From the cell containing the given text, extract its center point as (X, Y) coordinate. 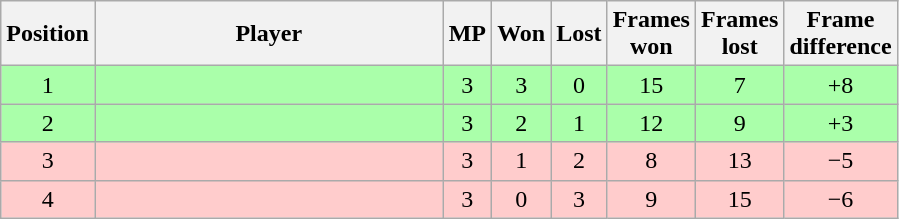
−6 (840, 199)
Frame difference (840, 34)
Won (522, 34)
MP (468, 34)
7 (739, 85)
Lost (579, 34)
−5 (840, 161)
13 (739, 161)
8 (651, 161)
+8 (840, 85)
12 (651, 123)
Position (48, 34)
+3 (840, 123)
Frames lost (739, 34)
Player (268, 34)
4 (48, 199)
Frames won (651, 34)
